Search for the cell housing the specified text and yield its (x, y) center coordinate. 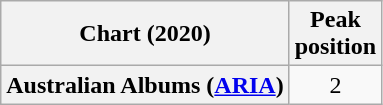
2 (335, 85)
Peakposition (335, 34)
Australian Albums (ARIA) (145, 85)
Chart (2020) (145, 34)
